Scan for the cell matching the given text and deliver its [x, y] coordinate at center. 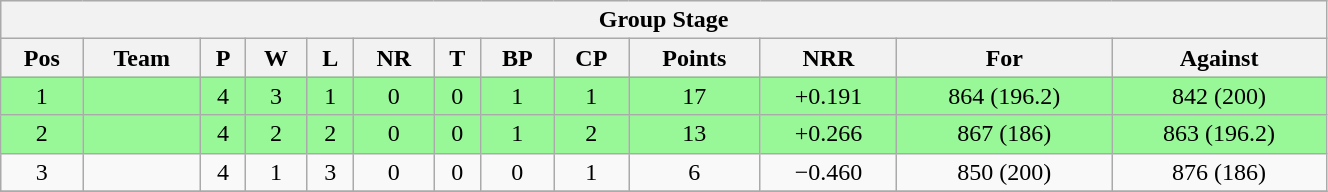
+0.191 [828, 96]
NRR [828, 58]
876 (186) [1220, 172]
Against [1220, 58]
864 (196.2) [1004, 96]
Points [694, 58]
T [458, 58]
For [1004, 58]
842 (200) [1220, 96]
−0.460 [828, 172]
P [224, 58]
Pos [42, 58]
6 [694, 172]
W [276, 58]
17 [694, 96]
NR [394, 58]
863 (196.2) [1220, 134]
13 [694, 134]
+0.266 [828, 134]
L [330, 58]
850 (200) [1004, 172]
867 (186) [1004, 134]
BP [518, 58]
CP [592, 58]
Team [142, 58]
Group Stage [664, 20]
